Identify which cell holds the provided text, then report its [x, y] central coordinate. 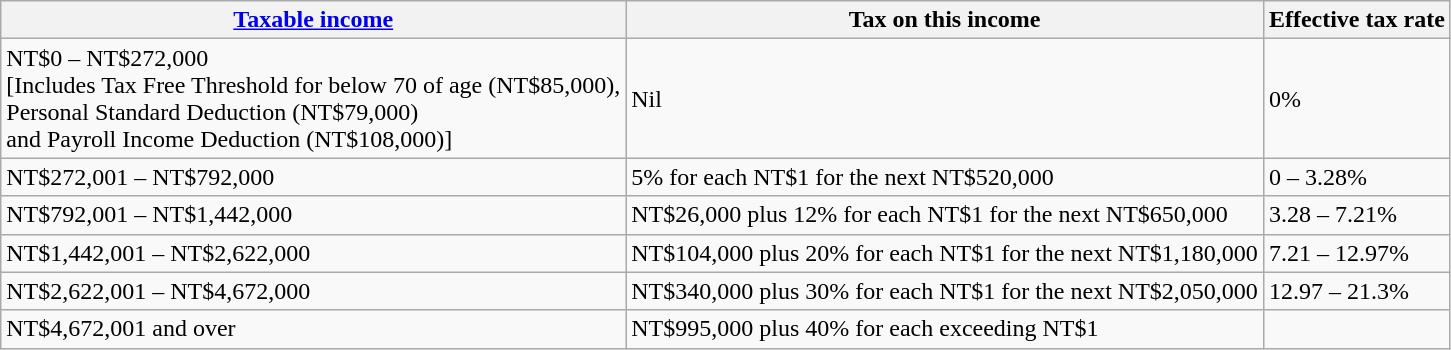
NT$2,622,001 – NT$4,672,000 [314, 291]
0% [1356, 98]
Nil [945, 98]
0 – 3.28% [1356, 177]
NT$1,442,001 – NT$2,622,000 [314, 253]
NT$104,000 plus 20% for each NT$1 for the next NT$1,180,000 [945, 253]
Effective tax rate [1356, 20]
12.97 – 21.3% [1356, 291]
5% for each NT$1 for the next NT$520,000 [945, 177]
NT$792,001 – NT$1,442,000 [314, 215]
Tax on this income [945, 20]
NT$4,672,001 and over [314, 329]
NT$26,000 plus 12% for each NT$1 for the next NT$650,000 [945, 215]
NT$272,001 – NT$792,000 [314, 177]
Taxable income [314, 20]
NT$340,000 plus 30% for each NT$1 for the next NT$2,050,000 [945, 291]
3.28 – 7.21% [1356, 215]
NT$995,000 plus 40% for each exceeding NT$1 [945, 329]
7.21 – 12.97% [1356, 253]
